For the text-containing cell, return its midpoint in (X, Y) coordinate format. 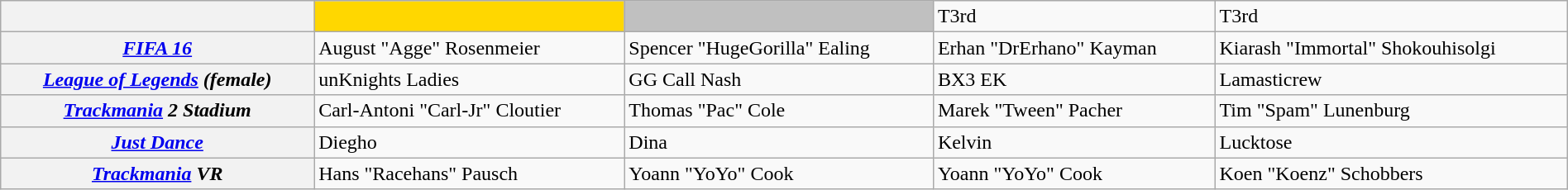
Kiarash "Immortal" Shokouhisolgi (1391, 48)
Lucktose (1391, 142)
Dina (779, 142)
Tim "Spam" Lunenburg (1391, 111)
unKnights Ladies (470, 79)
Trackmania VR (157, 173)
August "Agge" Rosenmeier (470, 48)
GG Call Nash (779, 79)
Lamasticrew (1391, 79)
Koen "Koenz" Schobbers (1391, 173)
Carl-Antoni "Carl-Jr" Cloutier (470, 111)
League of Legends (female) (157, 79)
Just Dance (157, 142)
Thomas "Pac" Cole (779, 111)
Erhan "DrErhano" Kayman (1073, 48)
Trackmania 2 Stadium (157, 111)
FIFA 16 (157, 48)
BX3 EK (1073, 79)
Marek "Tween" Pacher (1073, 111)
Kelvin (1073, 142)
Diegho (470, 142)
Hans "Racehans" Pausch (470, 173)
Spencer "HugeGorilla" Ealing (779, 48)
